Find where the given text appears and provide that cell's center as [X, Y] coordinate. 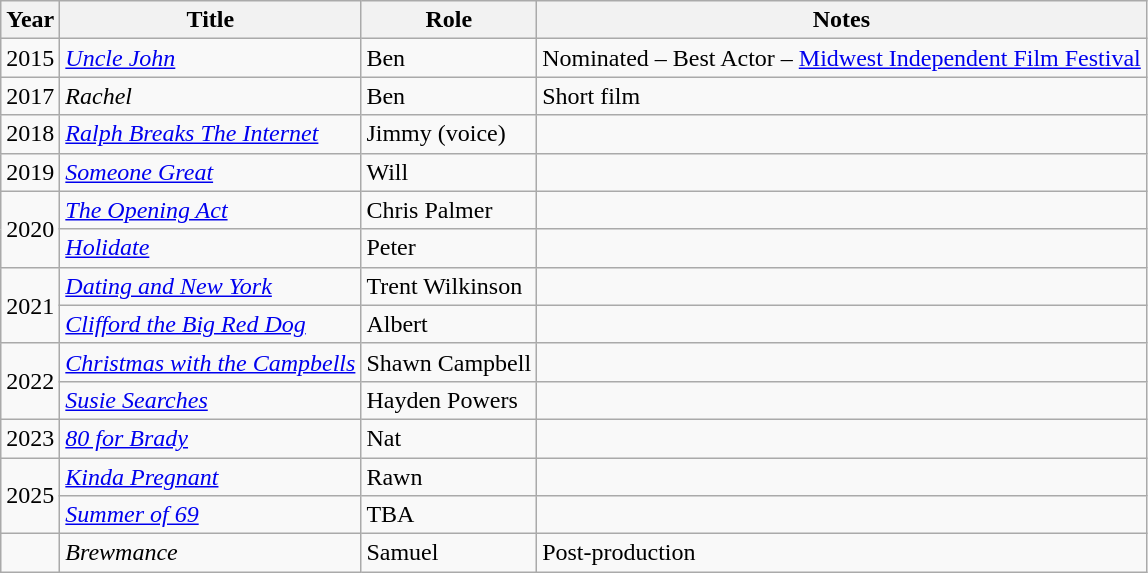
Brewmance [210, 553]
Shawn Campbell [449, 362]
2025 [30, 496]
Nat [449, 438]
Chris Palmer [449, 210]
Susie Searches [210, 400]
Summer of 69 [210, 515]
Year [30, 20]
Hayden Powers [449, 400]
Notes [842, 20]
Short film [842, 96]
Will [449, 172]
Peter [449, 248]
Holidate [210, 248]
2021 [30, 305]
Someone Great [210, 172]
80 for Brady [210, 438]
Ralph Breaks The Internet [210, 134]
Nominated – Best Actor – Midwest Independent Film Festival [842, 58]
Albert [449, 324]
2020 [30, 229]
Dating and New York [210, 286]
Kinda Pregnant [210, 477]
2015 [30, 58]
Post-production [842, 553]
2019 [30, 172]
The Opening Act [210, 210]
Title [210, 20]
2017 [30, 96]
Christmas with the Campbells [210, 362]
2022 [30, 381]
Uncle John [210, 58]
Clifford the Big Red Dog [210, 324]
Rachel [210, 96]
TBA [449, 515]
Rawn [449, 477]
Jimmy (voice) [449, 134]
2023 [30, 438]
Role [449, 20]
Samuel [449, 553]
Trent Wilkinson [449, 286]
2018 [30, 134]
